Search for the cell housing the specified text and yield its (X, Y) center coordinate. 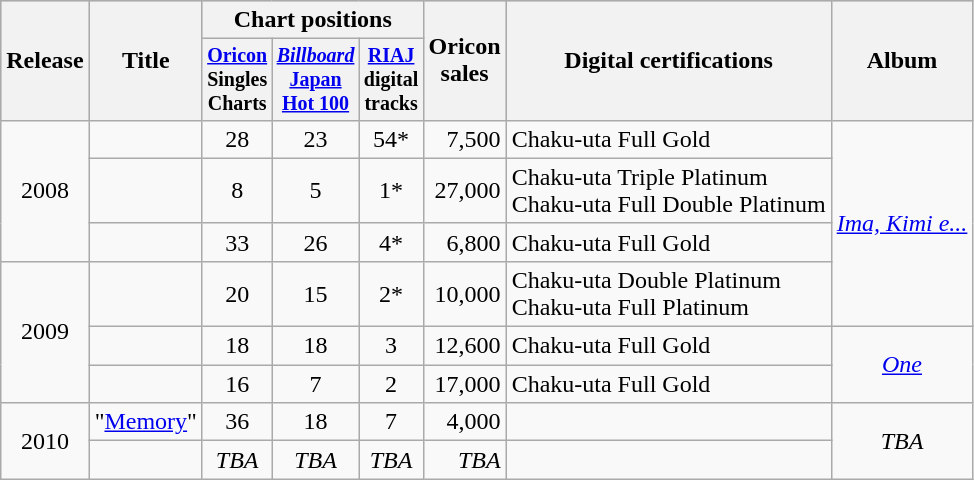
17,000 (464, 384)
28 (236, 139)
2009 (45, 332)
Chaku-uta Double PlatinumChaku-uta Full Platinum (668, 294)
36 (236, 422)
4,000 (464, 422)
Album (902, 61)
4* (391, 242)
1* (391, 190)
10,000 (464, 294)
Chart positions (312, 20)
Release (45, 61)
Billboard Japan Hot 100 (316, 80)
One (902, 365)
16 (236, 384)
33 (236, 242)
20 (236, 294)
3 (391, 346)
6,800 (464, 242)
Oriconsales (464, 61)
2* (391, 294)
"Memory" (146, 422)
23 (316, 139)
15 (316, 294)
Oricon Singles Charts (236, 80)
2010 (45, 441)
2008 (45, 190)
Title (146, 61)
Ima, Kimi e... (902, 223)
2 (391, 384)
26 (316, 242)
12,600 (464, 346)
54* (391, 139)
5 (316, 190)
27,000 (464, 190)
RIAJ digital tracks (391, 80)
8 (236, 190)
7,500 (464, 139)
Digital certifications (668, 61)
Chaku-uta Triple PlatinumChaku-uta Full Double Platinum (668, 190)
